Scan for the cell matching the given text and deliver its (x, y) coordinate at center. 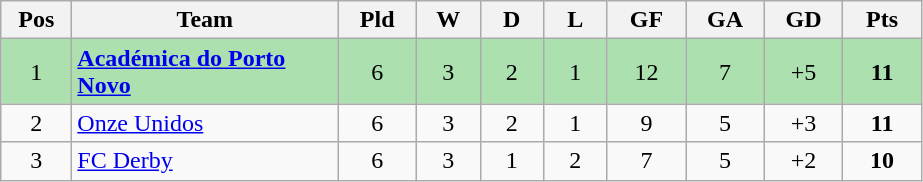
GA (726, 20)
FC Derby (205, 161)
Académica do Porto Novo (205, 72)
L (576, 20)
GF (646, 20)
W (448, 20)
9 (646, 123)
+5 (804, 72)
10 (882, 161)
Pts (882, 20)
D (512, 20)
Team (205, 20)
Pos (36, 20)
GD (804, 20)
+3 (804, 123)
+2 (804, 161)
12 (646, 72)
Onze Unidos (205, 123)
Pld (378, 20)
